Pinpoint the cell where the given text exists, returning its [x, y] midpoint coordinate. 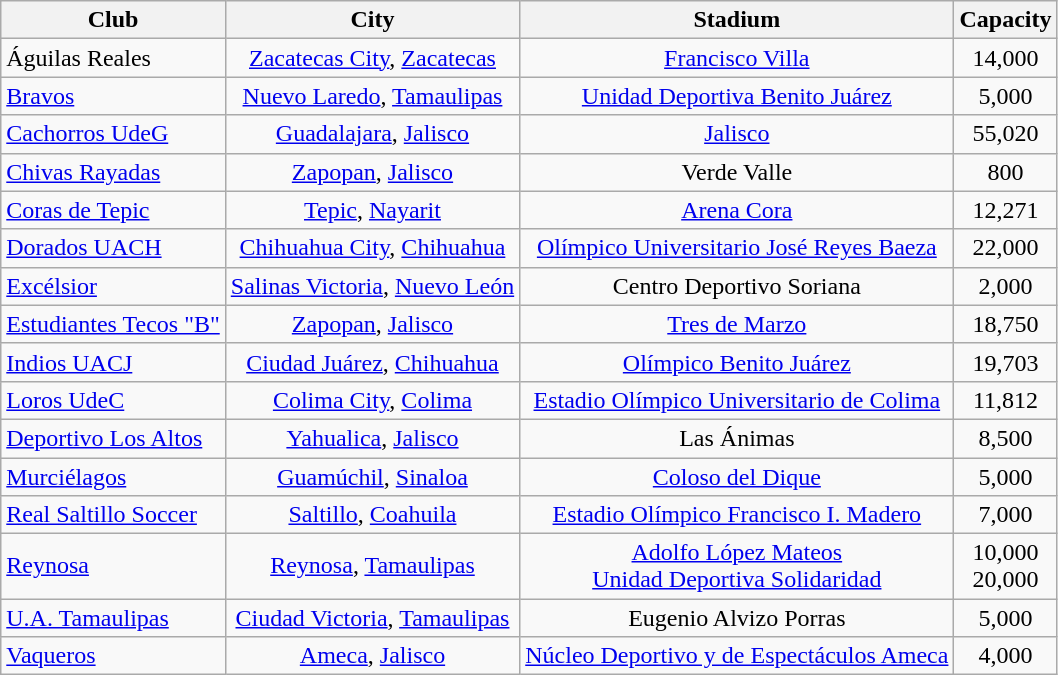
Chivas Rayadas [114, 172]
Reynosa [114, 566]
Olímpico Benito Juárez [737, 362]
Tepic, Nayarit [372, 210]
Ameca, Jalisco [372, 656]
Las Ánimas [737, 438]
Nuevo Laredo, Tamaulipas [372, 96]
14,000 [1006, 58]
Zacatecas City, Zacatecas [372, 58]
Deportivo Los Altos [114, 438]
City [372, 20]
55,020 [1006, 134]
U.A. Tamaulipas [114, 618]
Bravos [114, 96]
Club [114, 20]
Ciudad Juárez, Chihuahua [372, 362]
10,00020,000 [1006, 566]
Yahualica, Jalisco [372, 438]
Eugenio Alvizo Porras [737, 618]
Vaqueros [114, 656]
22,000 [1006, 248]
Coras de Tepic [114, 210]
Saltillo, Coahuila [372, 515]
Verde Valle [737, 172]
Excélsior [114, 286]
4,000 [1006, 656]
800 [1006, 172]
Salinas Victoria, Nuevo León [372, 286]
Adolfo López MateosUnidad Deportiva Solidaridad [737, 566]
Olímpico Universitario José Reyes Baeza [737, 248]
Ciudad Victoria, Tamaulipas [372, 618]
Jalisco [737, 134]
Arena Cora [737, 210]
Centro Deportivo Soriana [737, 286]
Estudiantes Tecos "B" [114, 324]
Águilas Reales [114, 58]
Loros UdeC [114, 400]
11,812 [1006, 400]
Estadio Olímpico Francisco I. Madero [737, 515]
18,750 [1006, 324]
Dorados UACH [114, 248]
Murciélagos [114, 477]
Guadalajara, Jalisco [372, 134]
Guamúchil, Sinaloa [372, 477]
Stadium [737, 20]
Capacity [1006, 20]
Colima City, Colima [372, 400]
Tres de Marzo [737, 324]
12,271 [1006, 210]
2,000 [1006, 286]
Cachorros UdeG [114, 134]
Coloso del Dique [737, 477]
Núcleo Deportivo y de Espectáculos Ameca [737, 656]
Reynosa, Tamaulipas [372, 566]
Indios UACJ [114, 362]
Francisco Villa [737, 58]
7,000 [1006, 515]
Unidad Deportiva Benito Juárez [737, 96]
Chihuahua City, Chihuahua [372, 248]
Estadio Olímpico Universitario de Colima [737, 400]
8,500 [1006, 438]
Real Saltillo Soccer [114, 515]
19,703 [1006, 362]
